Scan for the cell matching the given text and deliver its (x, y) coordinate at center. 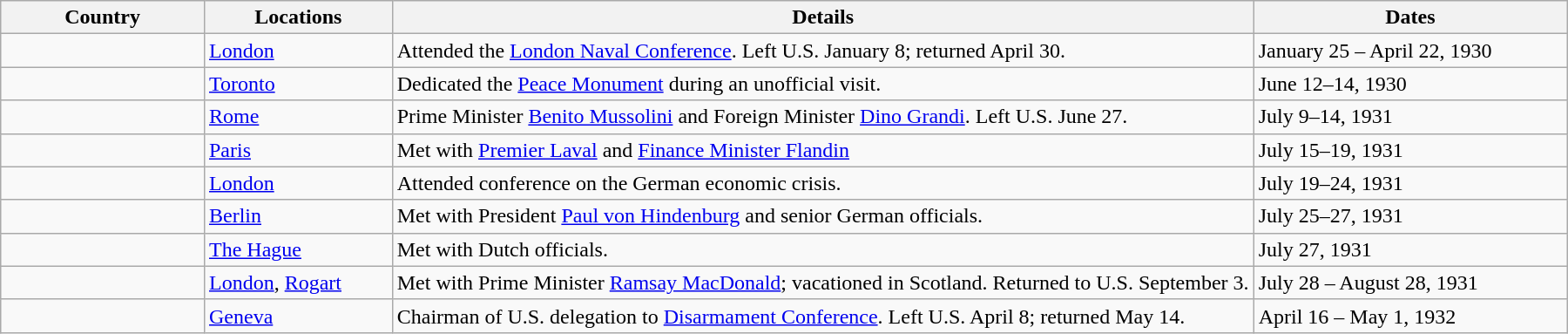
Chairman of U.S. delegation to Disarmament Conference. Left U.S. April 8; returned May 14. (822, 316)
Attended the London Naval Conference. Left U.S. January 8; returned April 30. (822, 51)
Berlin (298, 216)
July 27, 1931 (1410, 249)
July 28 – August 28, 1931 (1410, 283)
Met with Premier Laval and Finance Minister Flandin (822, 150)
Locations (298, 17)
Prime Minister Benito Mussolini and Foreign Minister Dino Grandi. Left U.S. June 27. (822, 117)
Met with Dutch officials. (822, 249)
Attended conference on the German economic crisis. (822, 183)
July 9–14, 1931 (1410, 117)
January 25 – April 22, 1930 (1410, 51)
Dates (1410, 17)
Toronto (298, 84)
June 12–14, 1930 (1410, 84)
Met with President Paul von Hindenburg and senior German officials. (822, 216)
Geneva (298, 316)
July 19–24, 1931 (1410, 183)
Details (822, 17)
Rome (298, 117)
The Hague (298, 249)
Dedicated the Peace Monument during an unofficial visit. (822, 84)
London, Rogart (298, 283)
July 25–27, 1931 (1410, 216)
July 15–19, 1931 (1410, 150)
Met with Prime Minister Ramsay MacDonald; vacationed in Scotland. Returned to U.S. September 3. (822, 283)
Paris (298, 150)
Country (103, 17)
April 16 – May 1, 1932 (1410, 316)
